Return the (X, Y) coordinate for the center point of the cell that contains the specified text.  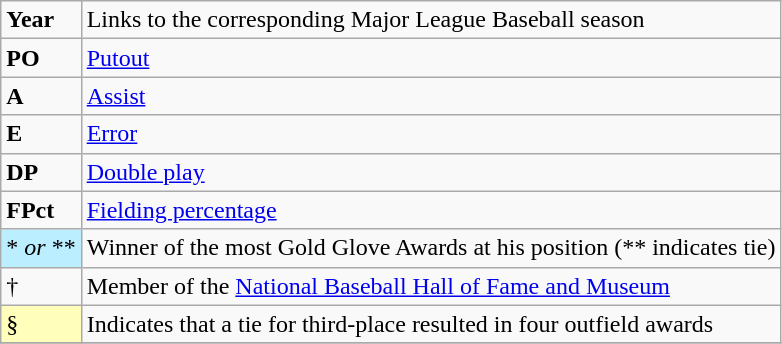
A (41, 96)
Assist (431, 96)
* or ** (41, 248)
† (41, 286)
Putout (431, 58)
Error (431, 134)
Fielding percentage (431, 210)
Links to the corresponding Major League Baseball season (431, 20)
Double play (431, 172)
Member of the National Baseball Hall of Fame and Museum (431, 286)
Year (41, 20)
Indicates that a tie for third-place resulted in four outfield awards (431, 324)
Winner of the most Gold Glove Awards at his position (** indicates tie) (431, 248)
E (41, 134)
§ (41, 324)
DP (41, 172)
FPct (41, 210)
PO (41, 58)
